Provide the [x, y] coordinate of the cell's center where the given text is located.  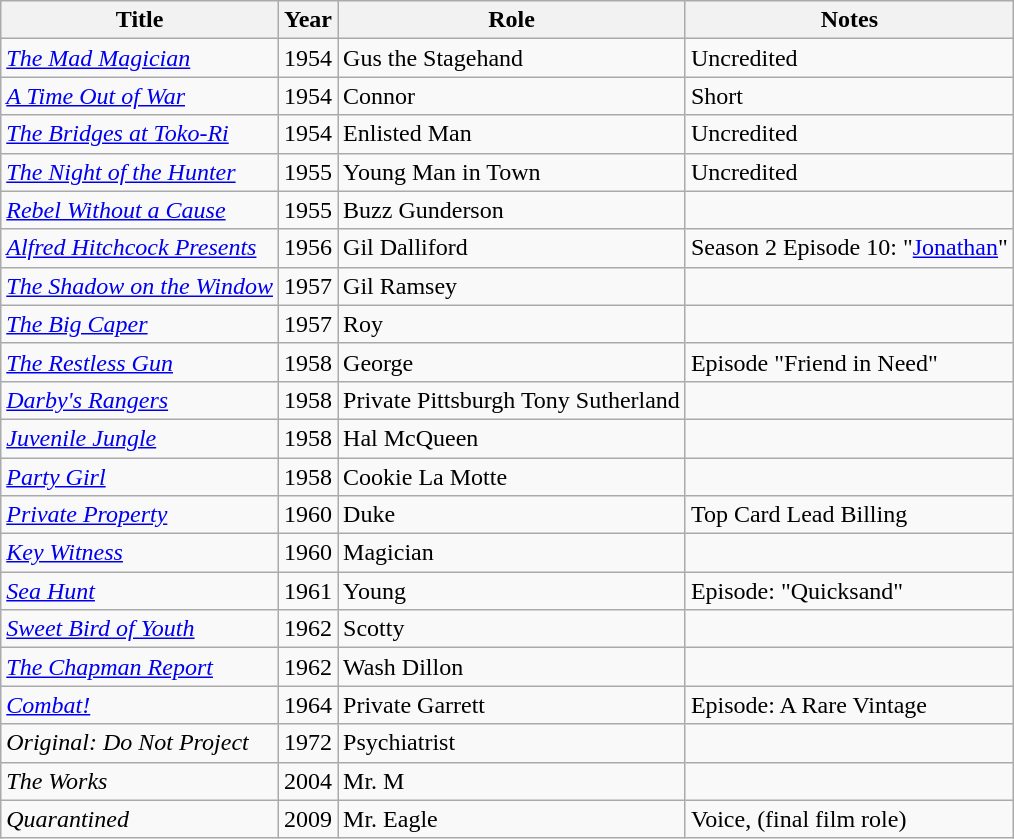
Private Pittsburgh Tony Sutherland [512, 400]
Cookie La Motte [512, 477]
Scotty [512, 629]
Role [512, 20]
1964 [308, 705]
Mr. Eagle [512, 819]
Wash Dillon [512, 667]
2009 [308, 819]
Private Property [140, 515]
1972 [308, 743]
Roy [512, 324]
The Shadow on the Window [140, 286]
Key Witness [140, 553]
2004 [308, 781]
Short [849, 96]
Episode: "Quicksand" [849, 591]
Juvenile Jungle [140, 438]
Psychiatrist [512, 743]
The Restless Gun [140, 362]
The Bridges at Toko-Ri [140, 134]
1956 [308, 248]
Connor [512, 96]
Year [308, 20]
Private Garrett [512, 705]
Young [512, 591]
Duke [512, 515]
Hal McQueen [512, 438]
Sea Hunt [140, 591]
Young Man in Town [512, 172]
Mr. M [512, 781]
The Chapman Report [140, 667]
Quarantined [140, 819]
Title [140, 20]
Darby's Rangers [140, 400]
Gus the Stagehand [512, 58]
Buzz Gunderson [512, 210]
Rebel Without a Cause [140, 210]
Episode "Friend in Need" [849, 362]
Top Card Lead Billing [849, 515]
Enlisted Man [512, 134]
Gil Dalliford [512, 248]
1961 [308, 591]
Gil Ramsey [512, 286]
The Big Caper [140, 324]
Original: Do Not Project [140, 743]
Alfred Hitchcock Presents [140, 248]
Magician [512, 553]
Episode: A Rare Vintage [849, 705]
George [512, 362]
Party Girl [140, 477]
Notes [849, 20]
A Time Out of War [140, 96]
The Mad Magician [140, 58]
The Night of the Hunter [140, 172]
Combat! [140, 705]
Sweet Bird of Youth [140, 629]
The Works [140, 781]
Voice, (final film role) [849, 819]
Season 2 Episode 10: "Jonathan" [849, 248]
